Provide the [x, y] coordinate of the cell's center where the given text is located.  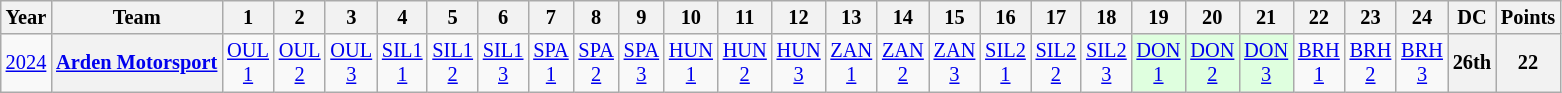
SIL23 [1106, 63]
6 [503, 17]
7 [550, 17]
10 [691, 17]
17 [1056, 17]
14 [903, 17]
BRH2 [1371, 63]
ZAN1 [851, 63]
26th [1472, 63]
4 [402, 17]
20 [1212, 17]
24 [1422, 17]
SIL13 [503, 63]
18 [1106, 17]
ZAN2 [903, 63]
SPA1 [550, 63]
Year [26, 17]
5 [452, 17]
SIL21 [1005, 63]
SPA3 [642, 63]
Points [1528, 17]
12 [799, 17]
SIL11 [402, 63]
Team [136, 17]
8 [596, 17]
DON2 [1212, 63]
23 [1371, 17]
3 [351, 17]
HUN2 [745, 63]
OUL1 [248, 63]
15 [955, 17]
13 [851, 17]
ZAN3 [955, 63]
DC [1472, 17]
1 [248, 17]
SPA2 [596, 63]
DON1 [1159, 63]
9 [642, 17]
16 [1005, 17]
2024 [26, 63]
SIL12 [452, 63]
11 [745, 17]
DON3 [1266, 63]
OUL2 [300, 63]
19 [1159, 17]
SIL22 [1056, 63]
2 [300, 17]
21 [1266, 17]
HUN3 [799, 63]
BRH3 [1422, 63]
OUL3 [351, 63]
Arden Motorsport [136, 63]
HUN1 [691, 63]
BRH1 [1319, 63]
